Capture the cell that displays the provided text and extract its (X, Y) central coordinate. 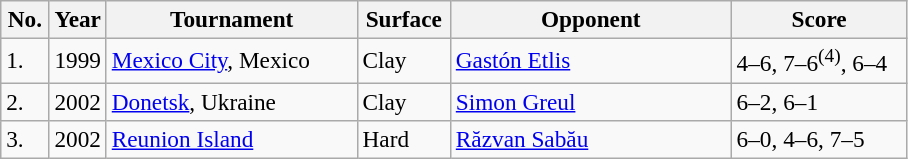
No. (25, 19)
Hard (404, 139)
Mexico City, Mexico (232, 60)
Opponent (590, 19)
Year (78, 19)
2. (25, 101)
1. (25, 60)
Donetsk, Ukraine (232, 101)
Score (819, 19)
Răzvan Sabău (590, 139)
Tournament (232, 19)
6–2, 6–1 (819, 101)
4–6, 7–6(4), 6–4 (819, 60)
Surface (404, 19)
3. (25, 139)
Reunion Island (232, 139)
6–0, 4–6, 7–5 (819, 139)
Gastón Etlis (590, 60)
1999 (78, 60)
Simon Greul (590, 101)
